Scan for the cell matching the given text and deliver its (X, Y) coordinate at center. 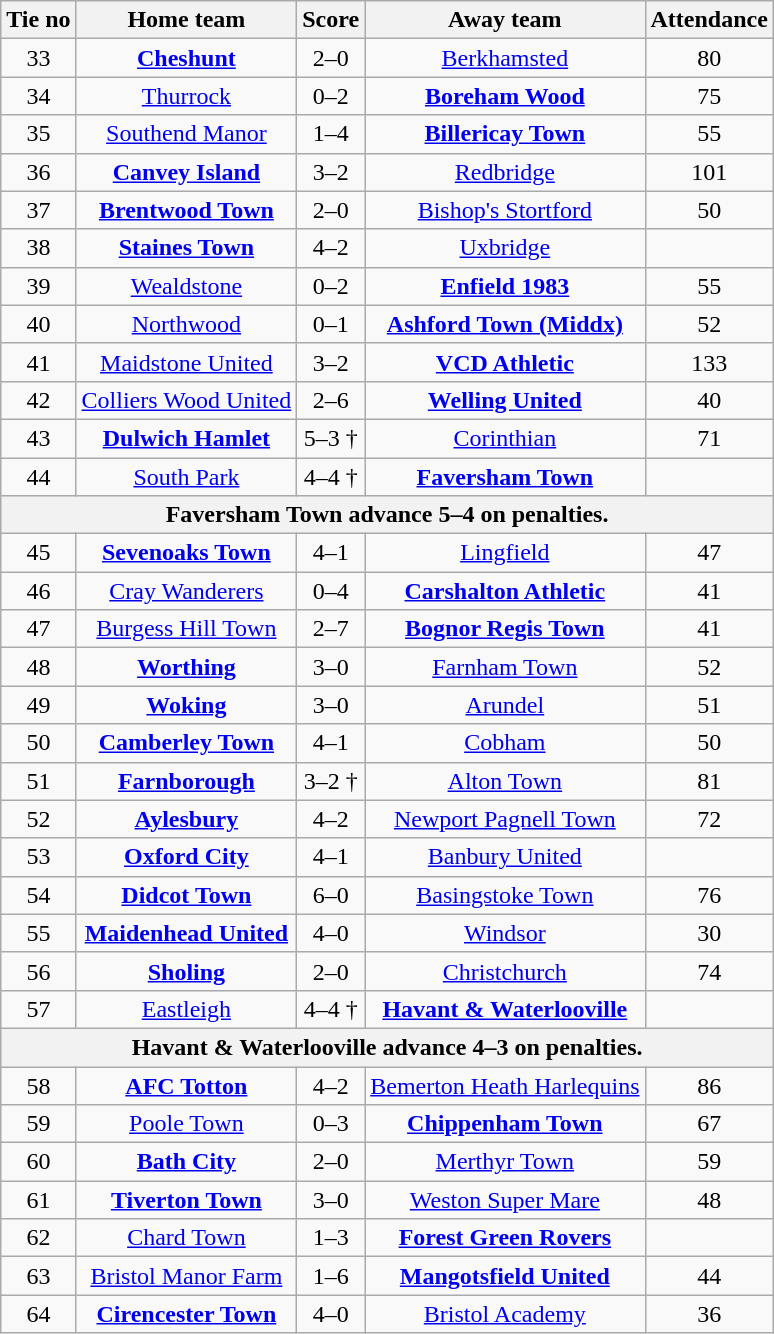
80 (709, 58)
Faversham Town advance 5–4 on penalties. (388, 515)
Oxford City (186, 857)
Arundel (505, 705)
Poole Town (186, 1124)
Aylesbury (186, 819)
5–3 † (331, 438)
81 (709, 781)
Basingstoke Town (505, 895)
33 (38, 58)
Bemerton Heath Harlequins (505, 1085)
Enfield 1983 (505, 286)
Alton Town (505, 781)
Cray Wanderers (186, 591)
Bishop's Stortford (505, 210)
61 (38, 1200)
Maidenhead United (186, 933)
Welling United (505, 400)
Mangotsfield United (505, 1276)
Banbury United (505, 857)
Chard Town (186, 1238)
74 (709, 971)
Ashford Town (Middx) (505, 324)
76 (709, 895)
Southend Manor (186, 134)
45 (38, 553)
49 (38, 705)
Away team (505, 20)
Farnborough (186, 781)
Sholing (186, 971)
Colliers Wood United (186, 400)
39 (38, 286)
35 (38, 134)
Merthyr Town (505, 1162)
Havant & Waterlooville advance 4–3 on penalties. (388, 1047)
Staines Town (186, 248)
Cheshunt (186, 58)
AFC Totton (186, 1085)
Bristol Academy (505, 1314)
57 (38, 1009)
43 (38, 438)
3–2 † (331, 781)
Canvey Island (186, 172)
101 (709, 172)
Cirencester Town (186, 1314)
6–0 (331, 895)
Northwood (186, 324)
34 (38, 96)
Burgess Hill Town (186, 629)
South Park (186, 477)
71 (709, 438)
38 (38, 248)
30 (709, 933)
Sevenoaks Town (186, 553)
58 (38, 1085)
Carshalton Athletic (505, 591)
Christchurch (505, 971)
62 (38, 1238)
Camberley Town (186, 743)
Score (331, 20)
VCD Athletic (505, 362)
42 (38, 400)
Corinthian (505, 438)
Billericay Town (505, 134)
Havant & Waterlooville (505, 1009)
Boreham Wood (505, 96)
56 (38, 971)
Dulwich Hamlet (186, 438)
Tiverton Town (186, 1200)
Thurrock (186, 96)
1–4 (331, 134)
Windsor (505, 933)
60 (38, 1162)
72 (709, 819)
Newport Pagnell Town (505, 819)
Worthing (186, 667)
86 (709, 1085)
Didcot Town (186, 895)
Cobham (505, 743)
Maidstone United (186, 362)
67 (709, 1124)
133 (709, 362)
Bognor Regis Town (505, 629)
Faversham Town (505, 477)
Berkhamsted (505, 58)
Tie no (38, 20)
Bristol Manor Farm (186, 1276)
Redbridge (505, 172)
Uxbridge (505, 248)
Brentwood Town (186, 210)
1–3 (331, 1238)
0–4 (331, 591)
Forest Green Rovers (505, 1238)
2–6 (331, 400)
63 (38, 1276)
0–1 (331, 324)
1–6 (331, 1276)
Woking (186, 705)
0–3 (331, 1124)
37 (38, 210)
46 (38, 591)
Wealdstone (186, 286)
Chippenham Town (505, 1124)
75 (709, 96)
53 (38, 857)
Attendance (709, 20)
64 (38, 1314)
Lingfield (505, 553)
Home team (186, 20)
54 (38, 895)
Bath City (186, 1162)
2–7 (331, 629)
Weston Super Mare (505, 1200)
Eastleigh (186, 1009)
Farnham Town (505, 667)
